Provide the [x, y] coordinate of the cell's center where the given text is located.  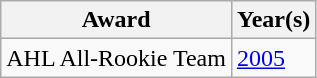
2005 [273, 58]
AHL All-Rookie Team [116, 58]
Year(s) [273, 20]
Award [116, 20]
